Scan for the cell matching the given text and deliver its (x, y) coordinate at center. 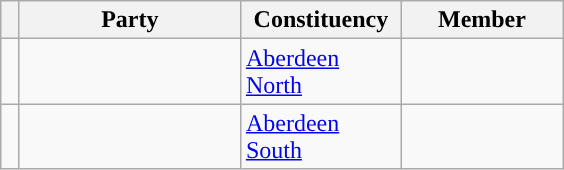
Member (482, 20)
Aberdeen South (320, 136)
Aberdeen North (320, 72)
Party (130, 20)
Constituency (320, 20)
